Capture the cell that displays the provided text and extract its [X, Y] central coordinate. 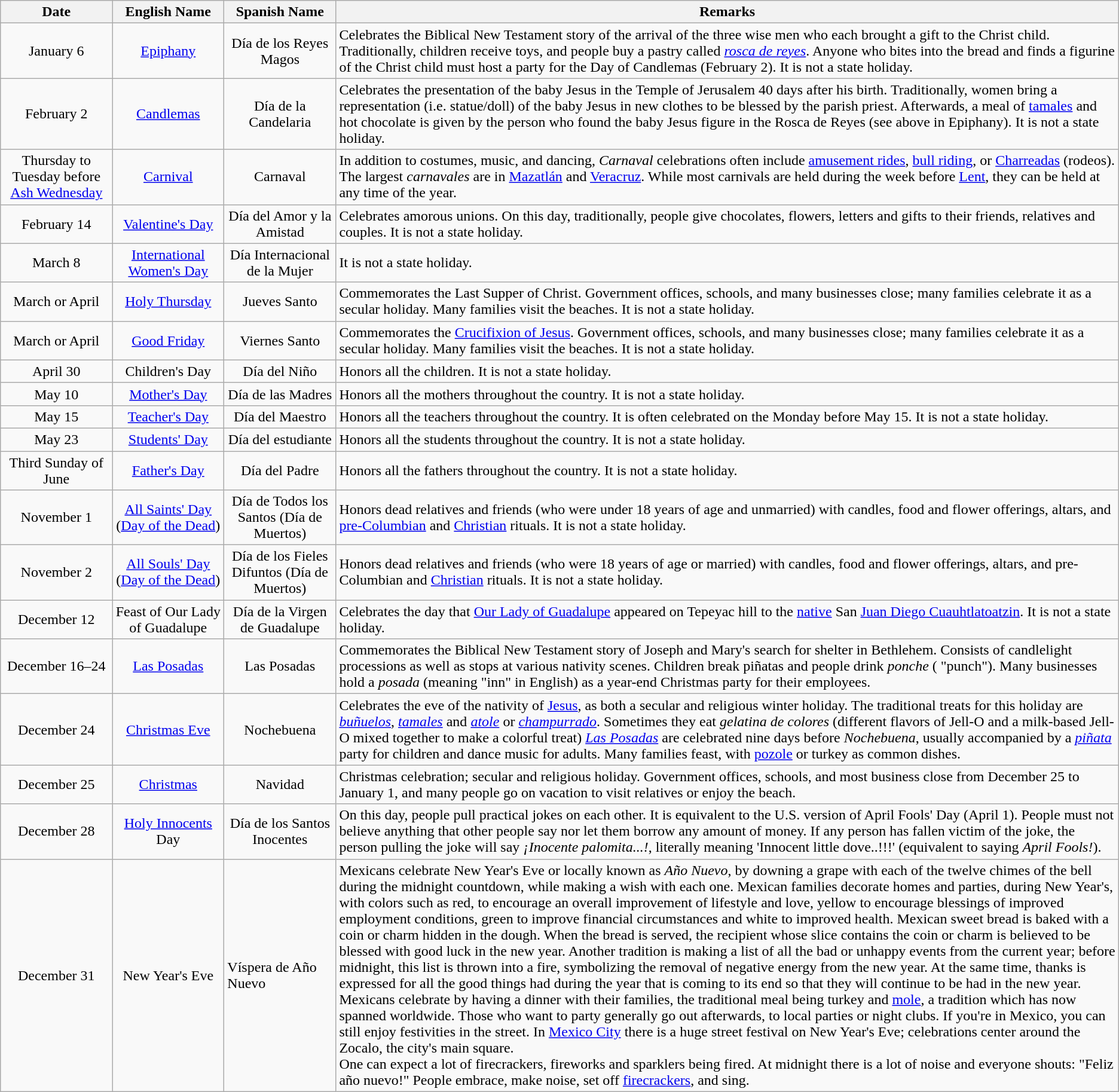
Día de la Candelaria [280, 114]
December 16–24 [56, 666]
Remarks [727, 12]
Día del Amor y la Amistad [280, 224]
Valentine's Day [169, 224]
All Saints' Day (Day of the Dead) [169, 518]
December 12 [56, 619]
Víspera de Año Nuevo [280, 975]
March 8 [56, 263]
January 6 [56, 51]
February 2 [56, 114]
Día de los Reyes Magos [280, 51]
Third Sunday of June [56, 470]
Father's Day [169, 470]
Día del Niño [280, 371]
Date [56, 12]
Holy Innocents Day [169, 831]
Día del Padre [280, 470]
Nochebuena [280, 729]
Spanish Name [280, 12]
May 15 [56, 417]
International Women's Day [169, 263]
Día de los Fieles Difuntos (Día de Muertos) [280, 573]
All Souls' Day (Day of the Dead) [169, 573]
Thursday to Tuesday before Ash Wednesday [56, 177]
Honors all the children. It is not a state holiday. [727, 371]
Honors all the mothers throughout the country. It is not a state holiday. [727, 394]
Celebrates the day that Our Lady of Guadalupe appeared on Tepeyac hill to the native San Juan Diego Cuauhtlatoatzin. It is not a state holiday. [727, 619]
Children's Day [169, 371]
Honors all the students throughout the country. It is not a state holiday. [727, 439]
Mother's Day [169, 394]
Carnaval [280, 177]
Día de las Madres [280, 394]
May 23 [56, 439]
November 2 [56, 573]
English Name [169, 12]
Candlemas [169, 114]
December 24 [56, 729]
Good Friday [169, 341]
February 14 [56, 224]
Holy Thursday [169, 301]
Día de Todos los Santos (Día de Muertos) [280, 518]
April 30 [56, 371]
Día de la Virgen de Guadalupe [280, 619]
Día del Maestro [280, 417]
December 25 [56, 784]
Jueves Santo [280, 301]
Christmas [169, 784]
December 28 [56, 831]
Navidad [280, 784]
New Year's Eve [169, 975]
It is not a state holiday. [727, 263]
May 10 [56, 394]
Feast of Our Lady of Guadalupe [169, 619]
Teacher's Day [169, 417]
December 31 [56, 975]
Epiphany [169, 51]
Carnival [169, 177]
Honors all the teachers throughout the country. It is often celebrated on the Monday before May 15. It is not a state holiday. [727, 417]
Honors all the fathers throughout the country. It is not a state holiday. [727, 470]
Día del estudiante [280, 439]
Viernes Santo [280, 341]
Christmas Eve [169, 729]
Día de los Santos Inocentes [280, 831]
Students' Day [169, 439]
Día Internacional de la Mujer [280, 263]
November 1 [56, 518]
